Return the [x, y] coordinate for the center point of the cell that contains the specified text.  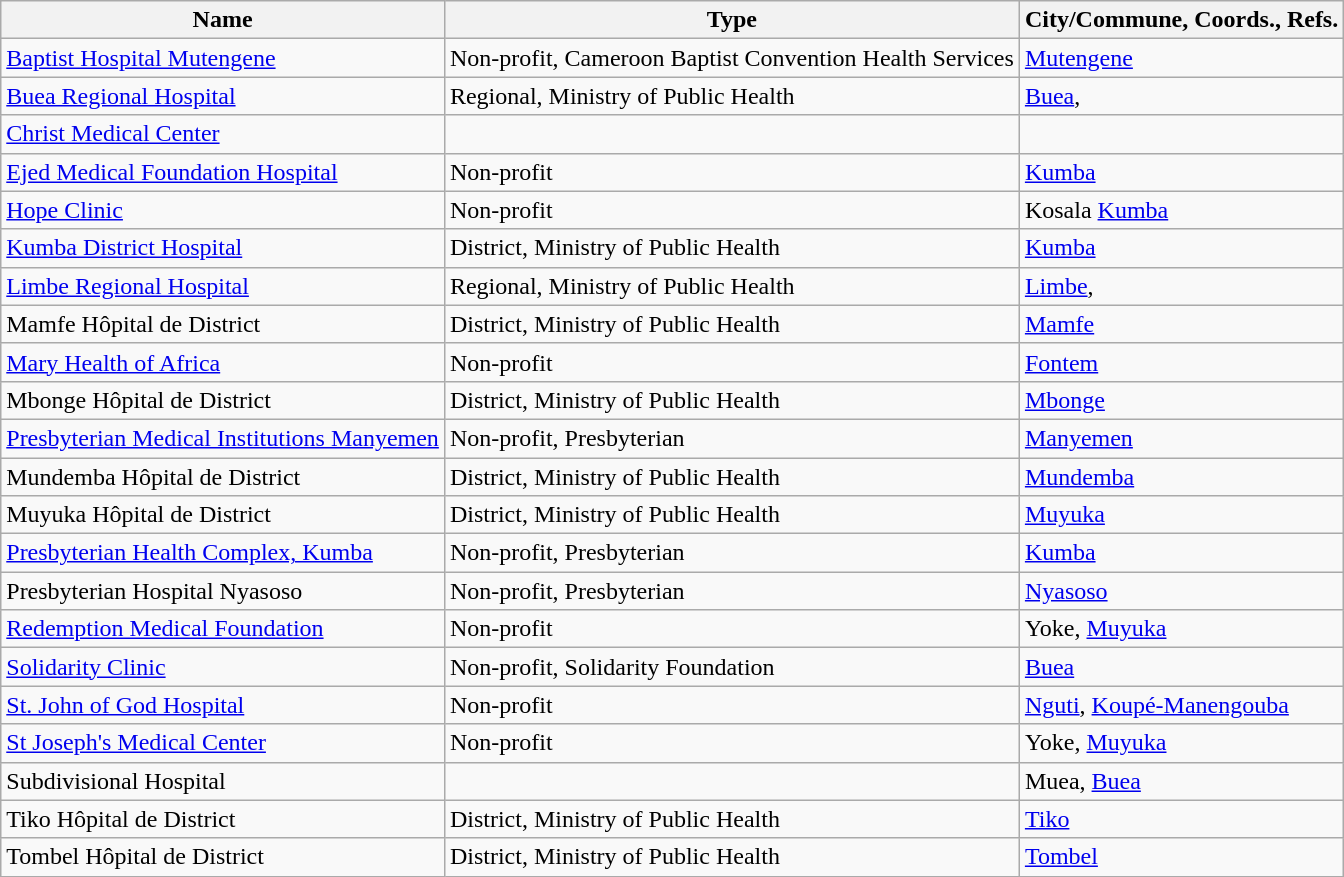
Muyuka Hôpital de District [223, 515]
Manyemen [1181, 438]
St. John of God Hospital [223, 705]
Nguti, Koupé-Manengouba [1181, 705]
Tiko [1181, 819]
Tiko Hôpital de District [223, 819]
Limbe, [1181, 286]
Non-profit, Cameroon Baptist Convention Health Services [732, 58]
Buea, [1181, 96]
Baptist Hospital Mutengene [223, 58]
Limbe Regional Hospital [223, 286]
Mamfe Hôpital de District [223, 324]
Muyuka [1181, 515]
Buea [1181, 667]
Presbyterian Medical Institutions Manyemen [223, 438]
Mamfe [1181, 324]
Non-profit, Solidarity Foundation [732, 667]
Fontem [1181, 362]
Christ Medical Center [223, 134]
Hope Clinic [223, 210]
Presbyterian Health Complex, Kumba [223, 553]
Redemption Medical Foundation [223, 629]
Tombel Hôpital de District [223, 857]
Mary Health of Africa [223, 362]
Kosala Kumba [1181, 210]
Mutengene [1181, 58]
Type [732, 20]
Mbonge Hôpital de District [223, 400]
Mbonge [1181, 400]
Mundemba [1181, 477]
Mundemba Hôpital de District [223, 477]
Presbyterian Hospital Nyasoso [223, 591]
Buea Regional Hospital [223, 96]
St Joseph's Medical Center [223, 743]
Nyasoso [1181, 591]
Muea, Buea [1181, 781]
Solidarity Clinic [223, 667]
Name [223, 20]
Tombel [1181, 857]
Subdivisional Hospital [223, 781]
City/Commune, Coords., Refs. [1181, 20]
Ejed Medical Foundation Hospital [223, 172]
Kumba District Hospital [223, 248]
